Determine the [X, Y] coordinate at the center of the cell enclosing the given text.  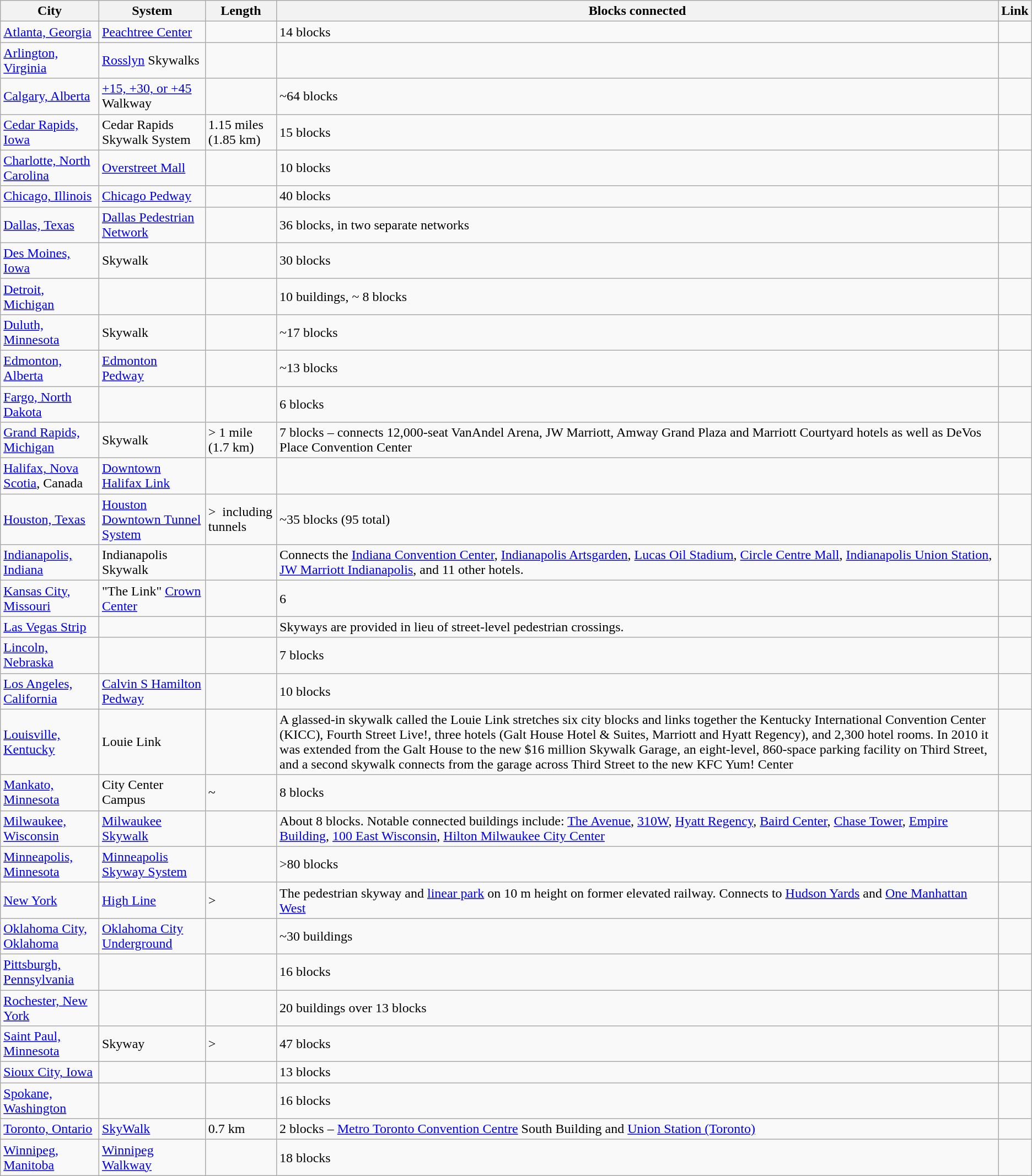
Fargo, North Dakota [50, 404]
Indianapolis Skywalk [152, 562]
Overstreet Mall [152, 168]
+15, +30, or +45 Walkway [152, 96]
Downtown Halifax Link [152, 476]
Duluth, Minnesota [50, 332]
Minneapolis Skyway System [152, 864]
30 blocks [637, 260]
"The Link" Crown Center [152, 599]
Rochester, New York [50, 1008]
Indianapolis, Indiana [50, 562]
40 blocks [637, 196]
2 blocks – Metro Toronto Convention Centre South Building and Union Station (Toronto) [637, 1129]
47 blocks [637, 1044]
Calgary, Alberta [50, 96]
18 blocks [637, 1158]
Houston, Texas [50, 519]
~ [240, 793]
Chicago Pedway [152, 196]
> including tunnels [240, 519]
Minneapolis, Minnesota [50, 864]
Blocks connected [637, 11]
Oklahoma City, Oklahoma [50, 936]
Charlotte, North Carolina [50, 168]
Length [240, 11]
6 blocks [637, 404]
Edmonton Pedway [152, 368]
Winnipeg, Manitoba [50, 1158]
City Center Campus [152, 793]
Dallas, Texas [50, 225]
Link [1015, 11]
1.15 miles (1.85 km) [240, 132]
14 blocks [637, 32]
Arlington, Virginia [50, 61]
~35 blocks (95 total) [637, 519]
Atlanta, Georgia [50, 32]
Louie Link [152, 742]
Mankato, Minnesota [50, 793]
Skyway [152, 1044]
7 blocks [637, 655]
SkyWalk [152, 1129]
0.7 km [240, 1129]
13 blocks [637, 1072]
System [152, 11]
Las Vegas Strip [50, 627]
Saint Paul, Minnesota [50, 1044]
High Line [152, 900]
Oklahoma City Underground [152, 936]
10 buildings, ~ 8 blocks [637, 297]
New York [50, 900]
Peachtree Center [152, 32]
Winnipeg Walkway [152, 1158]
Pittsburgh, Pennsylvania [50, 971]
Houston Downtown Tunnel System [152, 519]
Skyways are provided in lieu of street-level pedestrian crossings. [637, 627]
Lincoln, Nebraska [50, 655]
~17 blocks [637, 332]
Spokane, Washington [50, 1100]
Calvin S Hamilton Pedway [152, 691]
7 blocks – connects 12,000-seat VanAndel Arena, JW Marriott, Amway Grand Plaza and Marriott Courtyard hotels as well as DeVos Place Convention Center [637, 440]
Rosslyn Skywalks [152, 61]
Des Moines, Iowa [50, 260]
Kansas City, Missouri [50, 599]
>80 blocks [637, 864]
Chicago, Illinois [50, 196]
Edmonton, Alberta [50, 368]
City [50, 11]
Milwaukee Skywalk [152, 828]
15 blocks [637, 132]
Sioux City, Iowa [50, 1072]
8 blocks [637, 793]
Cedar Rapids Skywalk System [152, 132]
Detroit, Michigan [50, 297]
Los Angeles, California [50, 691]
Toronto, Ontario [50, 1129]
> 1 mile (1.7 km) [240, 440]
~64 blocks [637, 96]
Dallas Pedestrian Network [152, 225]
Milwaukee, Wisconsin [50, 828]
Louisville, Kentucky [50, 742]
Cedar Rapids, Iowa [50, 132]
Grand Rapids, Michigan [50, 440]
36 blocks, in two separate networks [637, 225]
~30 buildings [637, 936]
~13 blocks [637, 368]
6 [637, 599]
The pedestrian skyway and linear park on 10 m height on former elevated railway. Connects to Hudson Yards and One Manhattan West [637, 900]
20 buildings over 13 blocks [637, 1008]
Halifax, Nova Scotia, Canada [50, 476]
